From the cell containing the given text, extract its center point as [X, Y] coordinate. 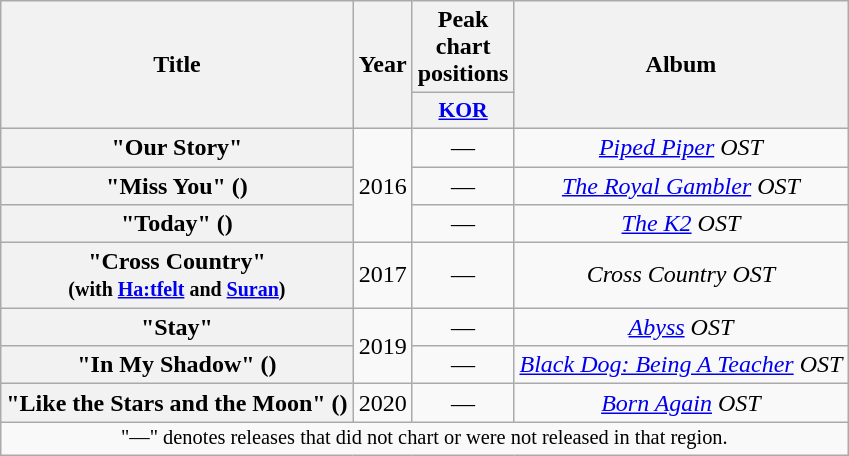
The Royal Gambler OST [681, 185]
"—" denotes releases that did not chart or were not released in that region. [424, 439]
Cross Country OST [681, 276]
"Today" () [177, 224]
"Like the Stars and the Moon" () [177, 403]
Abyss OST [681, 327]
Born Again OST [681, 403]
The K2 OST [681, 224]
Title [177, 65]
Black Dog: Being A Teacher OST [681, 365]
"Cross Country"(with Ha:tfelt and Suran) [177, 276]
"Our Story" [177, 147]
2016 [382, 185]
2020 [382, 403]
2019 [382, 346]
2017 [382, 276]
Album [681, 65]
"In My Shadow" () [177, 365]
"Miss You" () [177, 185]
"Stay" [177, 327]
KOR [463, 111]
Peak chart positions [463, 47]
Piped Piper OST [681, 147]
Year [382, 65]
